Provide the (X, Y) coordinate of the cell's center where the given text is located.  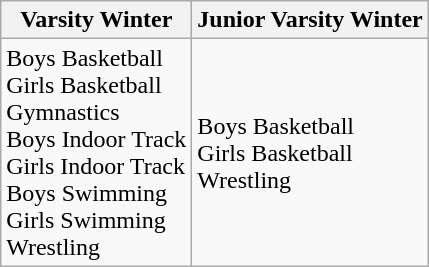
Boys BasketballGirls BasketballWrestling (310, 152)
Boys BasketballGirls BasketballGymnasticsBoys Indoor TrackGirls Indoor TrackBoys SwimmingGirls SwimmingWrestling (96, 152)
Varsity Winter (96, 20)
Junior Varsity Winter (310, 20)
